Identify which cell holds the provided text, then report its (X, Y) central coordinate. 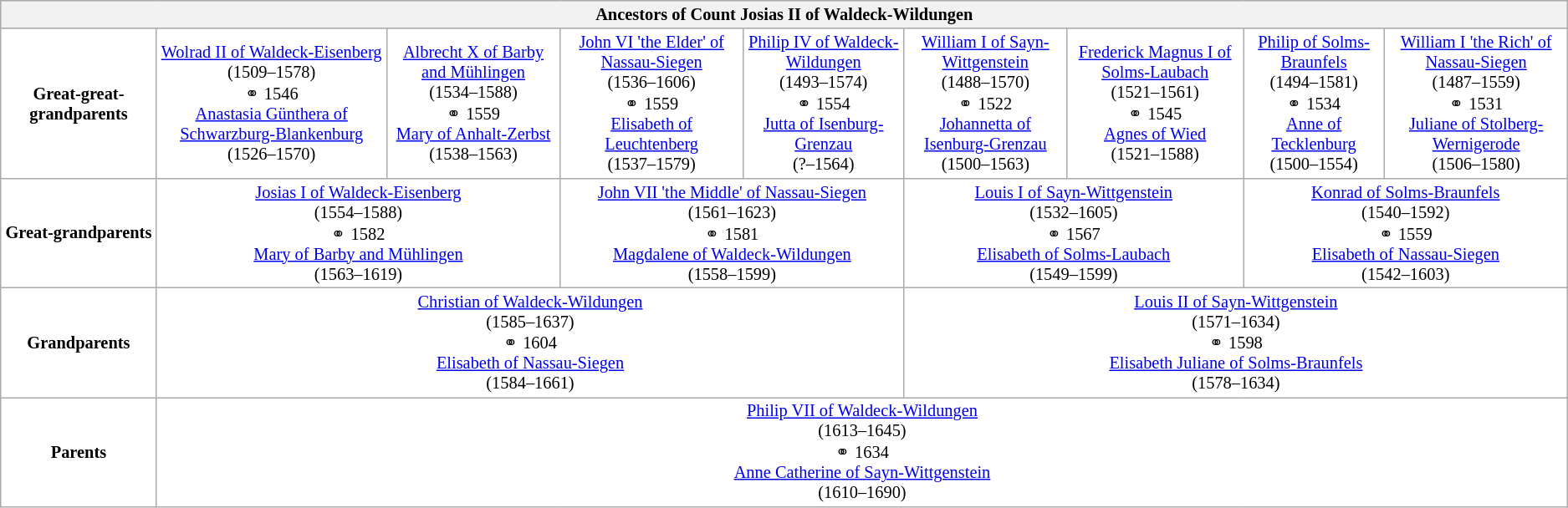
Konrad of Solms-Braunfels(1540–1592)⚭ 1559Elisabeth of Nassau-Siegen(1542–1603) (1406, 232)
Philip of Solms-Braunfels(1494–1581)⚭ 1534Anne of Tecklenburg(1500–1554) (1315, 104)
Albrecht X of Barby and Mühlingen(1534–1588)⚭ 1559Mary of Anhalt-Zerbst(1538–1563) (473, 104)
Philip VII of Waldeck-Wildungen(1613–1645)⚭ 1634Anne Catherine of Sayn-Wittgenstein(1610–1690) (862, 451)
William I of Sayn-Wittgenstein(1488–1570)⚭ 1522Johannetta of Isenburg-Grenzau(1500–1563) (985, 104)
Philip IV of Waldeck-Wildungen(1493–1574)⚭ 1554Jutta of Isenburg-Grenzau(?–1564) (824, 104)
Louis I of Sayn-Wittgenstein(1532–1605)⚭ 1567Elisabeth of Solms-Laubach(1549–1599) (1074, 232)
Louis II of Sayn-Wittgenstein(1571–1634)⚭ 1598Elisabeth Juliane of Solms-Braunfels(1578–1634) (1236, 343)
John VII 'the Middle' of Nassau-Siegen(1561–1623)⚭ 1581Magdalene of Waldeck-Wildungen(1558–1599) (733, 232)
Great-great-grandparents (79, 104)
Frederick Magnus I of Solms-Laubach(1521–1561)⚭ 1545Agnes of Wied(1521–1588) (1156, 104)
William I 'the Rich' of Nassau-Siegen(1487–1559)⚭ 1531Juliane of Stolberg-Wernigerode(1506–1580) (1475, 104)
Grandparents (79, 343)
Wolrad II of Waldeck-Eisenberg(1509–1578)⚭ 1546Anastasia Günthera of Schwarzburg-Blankenburg(1526–1570) (271, 104)
Great-grandparents (79, 232)
Christian of Waldeck-Wildungen(1585–1637)⚭ 1604Elisabeth of Nassau-Siegen(1584–1661) (530, 343)
John VI 'the Elder' of Nassau-Siegen(1536–1606)⚭ 1559Elisabeth of Leuchtenberg(1537–1579) (652, 104)
Parents (79, 451)
Josias I of Waldeck-Eisenberg(1554–1588)⚭ 1582Mary of Barby and Mühlingen(1563–1619) (358, 232)
Ancestors of Count Josias II of Waldeck-Wildungen (784, 14)
